Extract the (x, y) coordinate from the center of the cell holding the provided text.  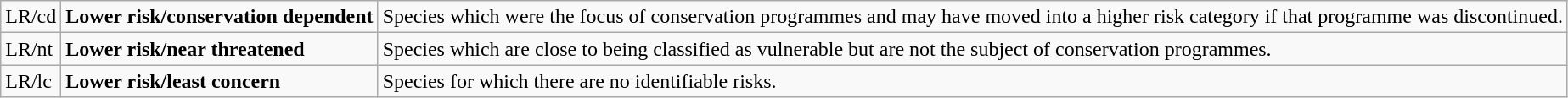
LR/lc (31, 81)
LR/cd (31, 17)
Species for which there are no identifiable risks. (973, 81)
Lower risk/conservation dependent (219, 17)
LR/nt (31, 49)
Species which were the focus of conservation programmes and may have moved into a higher risk category if that programme was discontinued. (973, 17)
Lower risk/least concern (219, 81)
Lower risk/near threatened (219, 49)
Species which are close to being classified as vulnerable but are not the subject of conservation programmes. (973, 49)
